Detect which cell encompasses the target text, then output its (X, Y) center coordinate. 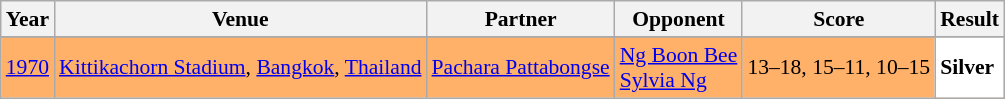
Result (970, 19)
Silver (970, 68)
1970 (28, 68)
Ng Boon Bee Sylvia Ng (679, 68)
Score (838, 19)
Kittikachorn Stadium, Bangkok, Thailand (240, 68)
Opponent (679, 19)
Venue (240, 19)
Year (28, 19)
Pachara Pattabongse (521, 68)
Partner (521, 19)
13–18, 15–11, 10–15 (838, 68)
